Capture the cell that displays the provided text and extract its [X, Y] central coordinate. 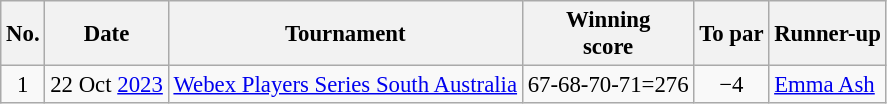
Emma Ash [828, 85]
−4 [732, 85]
67-68-70-71=276 [608, 85]
Tournament [345, 34]
No. [23, 34]
1 [23, 85]
To par [732, 34]
Webex Players Series South Australia [345, 85]
22 Oct 2023 [106, 85]
Date [106, 34]
Runner-up [828, 34]
Winningscore [608, 34]
